Find where the given text appears and provide that cell's center as (x, y) coordinate. 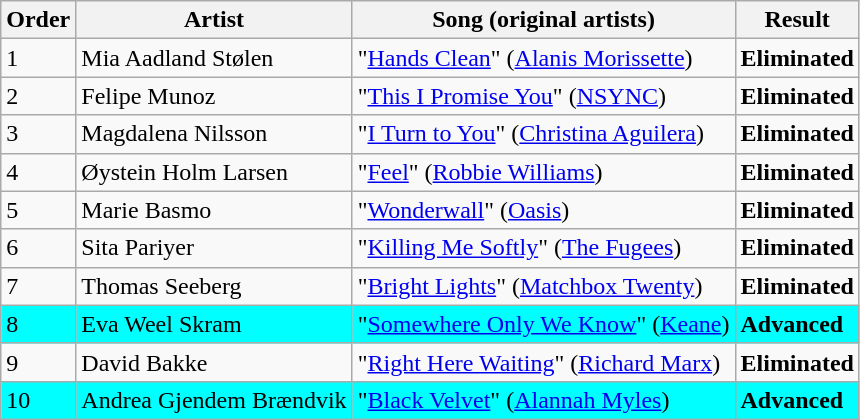
4 (38, 172)
"Killing Me Softly" (The Fugees) (544, 248)
Song (original artists) (544, 20)
10 (38, 400)
David Bakke (214, 362)
"Feel" (Robbie Williams) (544, 172)
Artist (214, 20)
5 (38, 210)
6 (38, 248)
Andrea Gjendem Brændvik (214, 400)
"Hands Clean" (Alanis Morissette) (544, 58)
"Black Velvet" (Alannah Myles) (544, 400)
Mia Aadland Stølen (214, 58)
Magdalena Nilsson (214, 134)
"This I Promise You" (NSYNC) (544, 96)
Eva Weel Skram (214, 324)
"Somewhere Only We Know" (Keane) (544, 324)
"I Turn to You" (Christina Aguilera) (544, 134)
Order (38, 20)
Øystein Holm Larsen (214, 172)
Result (797, 20)
Marie Basmo (214, 210)
"Right Here Waiting" (Richard Marx) (544, 362)
9 (38, 362)
"Bright Lights" (Matchbox Twenty) (544, 286)
8 (38, 324)
Thomas Seeberg (214, 286)
1 (38, 58)
"Wonderwall" (Oasis) (544, 210)
Sita Pariyer (214, 248)
7 (38, 286)
2 (38, 96)
Felipe Munoz (214, 96)
3 (38, 134)
